Identify which cell holds the provided text, then report its [X, Y] central coordinate. 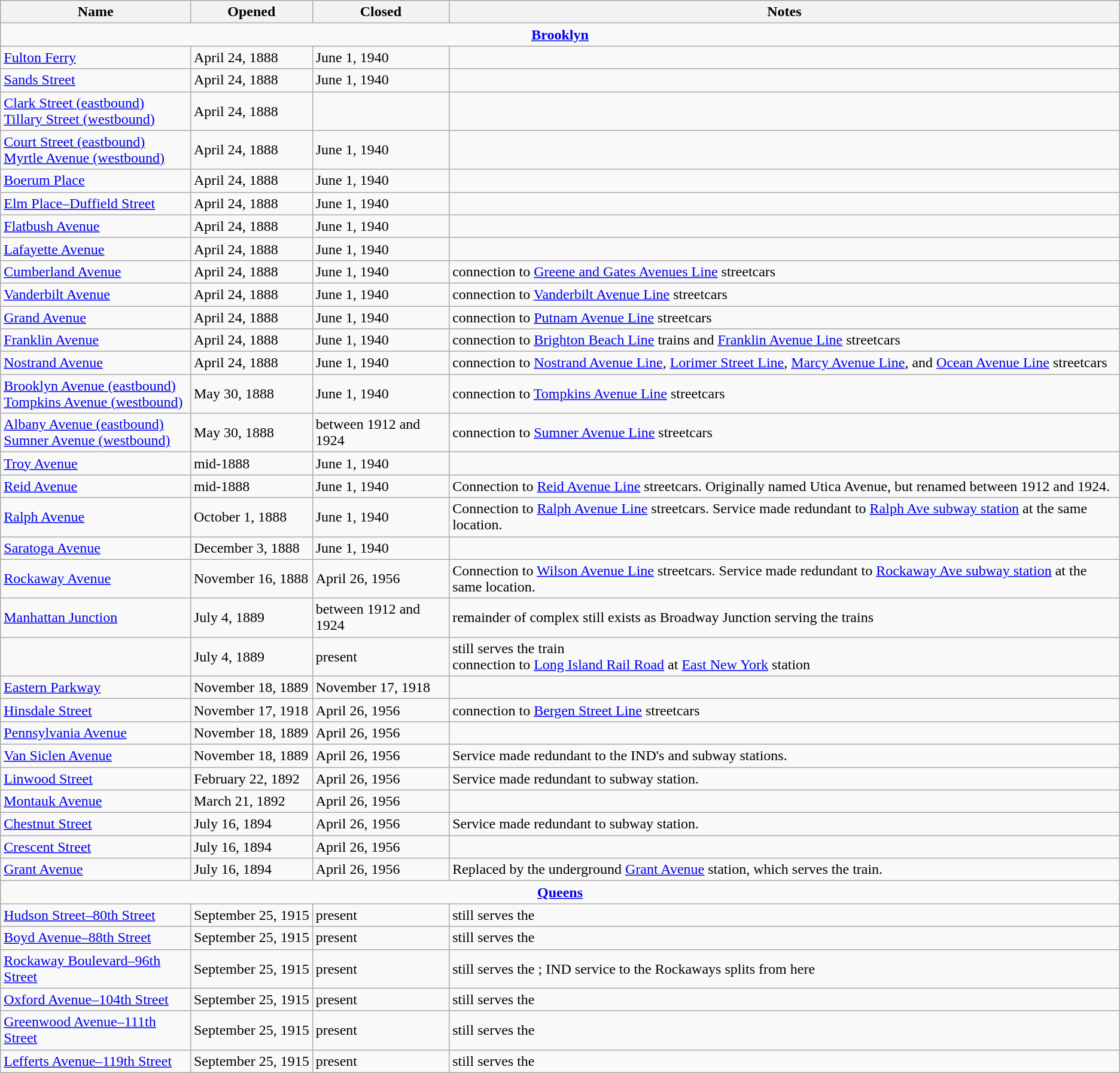
still serves the ; IND service to the Rockaways splits from here [785, 969]
Grand Avenue [96, 318]
Manhattan Junction [96, 617]
Connection to Reid Avenue Line streetcars. Originally named Utica Avenue, but renamed between 1912 and 1924. [785, 486]
remainder of complex still exists as Broadway Junction serving the trains [785, 617]
still serves the trainconnection to Long Island Rail Road at East New York station [785, 657]
Boyd Avenue–88th Street [96, 938]
Van Siclen Avenue [96, 755]
connection to Vanderbilt Avenue Line streetcars [785, 294]
Ralph Avenue [96, 517]
Boerum Place [96, 181]
Rockaway Avenue [96, 579]
connection to Nostrand Avenue Line, Lorimer Street Line, Marcy Avenue Line, and Ocean Avenue Line streetcars [785, 363]
Franklin Avenue [96, 340]
Elm Place–Duffield Street [96, 203]
Oxford Avenue–104th Street [96, 999]
Nostrand Avenue [96, 363]
Chestnut Street [96, 824]
Brooklyn Avenue (eastbound)Tompkins Avenue (westbound) [96, 394]
connection to Brighton Beach Line trains and Franklin Avenue Line streetcars [785, 340]
December 3, 1888 [251, 548]
Montauk Avenue [96, 801]
Troy Avenue [96, 464]
Grant Avenue [96, 870]
Pennsylvania Avenue [96, 733]
Linwood Street [96, 778]
October 1, 1888 [251, 517]
Vanderbilt Avenue [96, 294]
Queens [560, 892]
Court Street (eastbound)Myrtle Avenue (westbound) [96, 150]
Albany Avenue (eastbound)Sumner Avenue (westbound) [96, 433]
connection to Greene and Gates Avenues Line streetcars [785, 272]
Brooklyn [560, 35]
Greenwood Avenue–111th Street [96, 1030]
Lefferts Avenue–119th Street [96, 1061]
Cumberland Avenue [96, 272]
connection to Tompkins Avenue Line streetcars [785, 394]
Connection to Wilson Avenue Line streetcars. Service made redundant to Rockaway Ave subway station at the same location. [785, 579]
connection to Sumner Avenue Line streetcars [785, 433]
Lafayette Avenue [96, 249]
Fulton Ferry [96, 57]
Rockaway Boulevard–96th Street [96, 969]
Flatbush Avenue [96, 226]
Hinsdale Street [96, 710]
Saratoga Avenue [96, 548]
Hudson Street–80th Street [96, 915]
March 21, 1892 [251, 801]
Name [96, 12]
Service made redundant to the IND's and subway stations. [785, 755]
connection to Bergen Street Line streetcars [785, 710]
November 16, 1888 [251, 579]
Reid Avenue [96, 486]
Eastern Parkway [96, 687]
Sands Street [96, 80]
Closed [381, 12]
Notes [785, 12]
connection to Putnam Avenue Line streetcars [785, 318]
Replaced by the underground Grant Avenue station, which serves the train. [785, 870]
Crescent Street [96, 847]
Clark Street (eastbound)Tillary Street (westbound) [96, 111]
Opened [251, 12]
Connection to Ralph Avenue Line streetcars. Service made redundant to Ralph Ave subway station at the same location. [785, 517]
February 22, 1892 [251, 778]
